For the text-containing cell, return its midpoint in [X, Y] coordinate format. 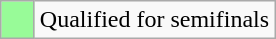
Qualified for semifinals [154, 20]
